Extract the (X, Y) coordinate from the center of the cell holding the provided text.  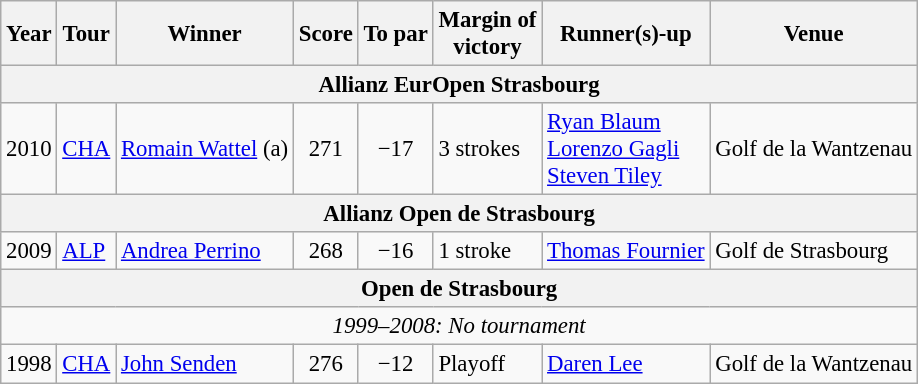
276 (326, 364)
Margin ofvictory (488, 34)
Playoff (488, 364)
2010 (29, 149)
271 (326, 149)
Romain Wattel (a) (205, 149)
Thomas Fournier (626, 251)
To par (396, 34)
Daren Lee (626, 364)
−12 (396, 364)
Open de Strasbourg (460, 289)
Winner (205, 34)
3 strokes (488, 149)
Year (29, 34)
268 (326, 251)
ALP (86, 251)
1998 (29, 364)
Andrea Perrino (205, 251)
Golf de Strasbourg (814, 251)
2009 (29, 251)
Ryan Blaum Lorenzo Gagli Steven Tiley (626, 149)
John Senden (205, 364)
Tour (86, 34)
Runner(s)-up (626, 34)
Allianz EurOpen Strasbourg (460, 85)
Allianz Open de Strasbourg (460, 214)
Score (326, 34)
Venue (814, 34)
−16 (396, 251)
−17 (396, 149)
1999–2008: No tournament (460, 327)
1 stroke (488, 251)
